For the text-containing cell, return its midpoint in (X, Y) coordinate format. 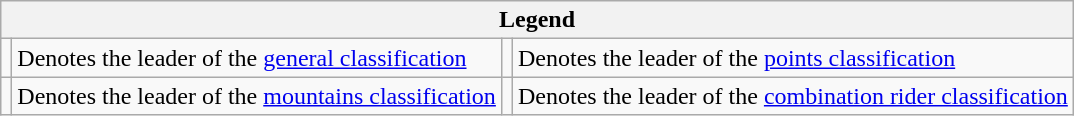
Denotes the leader of the points classification (792, 58)
Denotes the leader of the general classification (257, 58)
Denotes the leader of the combination rider classification (792, 96)
Denotes the leader of the mountains classification (257, 96)
Legend (538, 20)
